Determine the (X, Y) coordinate at the center of the cell enclosing the given text.  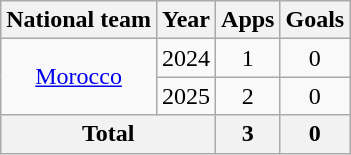
1 (248, 58)
National team (79, 20)
Goals (315, 20)
Total (108, 134)
3 (248, 134)
2025 (186, 96)
Year (186, 20)
2 (248, 96)
Apps (248, 20)
2024 (186, 58)
Morocco (79, 77)
